Capture the cell that displays the provided text and extract its (X, Y) central coordinate. 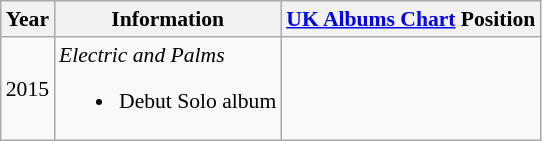
Electric and PalmsDebut Solo album (168, 89)
2015 (28, 89)
Information (168, 19)
Year (28, 19)
UK Albums Chart Position (410, 19)
